Identify which cell holds the provided text, then report its (X, Y) central coordinate. 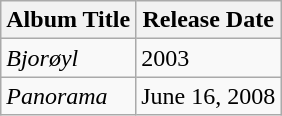
Panorama (68, 96)
Release Date (208, 20)
2003 (208, 58)
June 16, 2008 (208, 96)
Bjorøyl (68, 58)
Album Title (68, 20)
